Capture the cell that displays the provided text and extract its [x, y] central coordinate. 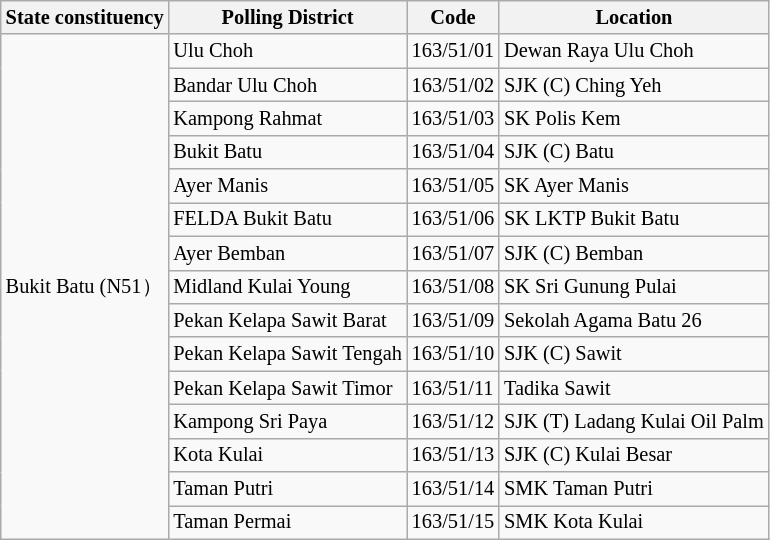
163/51/04 [453, 152]
163/51/15 [453, 522]
163/51/07 [453, 253]
Bukit Batu (N51） [85, 286]
State constituency [85, 17]
SK LKTP Bukit Batu [634, 219]
163/51/12 [453, 421]
Ayer Bemban [287, 253]
FELDA Bukit Batu [287, 219]
163/51/03 [453, 118]
163/51/13 [453, 455]
163/51/10 [453, 354]
Ayer Manis [287, 186]
SJK (T) Ladang Kulai Oil Palm [634, 421]
Pekan Kelapa Sawit Timor [287, 388]
SJK (C) Kulai Besar [634, 455]
Ulu Choh [287, 51]
163/51/11 [453, 388]
SK Polis Kem [634, 118]
Polling District [287, 17]
SMK Taman Putri [634, 489]
SJK (C) Sawit [634, 354]
SMK Kota Kulai [634, 522]
163/51/08 [453, 287]
Taman Putri [287, 489]
Location [634, 17]
Pekan Kelapa Sawit Tengah [287, 354]
163/51/14 [453, 489]
Midland Kulai Young [287, 287]
Kampong Sri Paya [287, 421]
163/51/01 [453, 51]
SJK (C) Ching Yeh [634, 85]
Code [453, 17]
163/51/06 [453, 219]
Taman Permai [287, 522]
163/51/02 [453, 85]
163/51/09 [453, 320]
163/51/05 [453, 186]
SJK (C) Batu [634, 152]
Bukit Batu [287, 152]
Bandar Ulu Choh [287, 85]
Sekolah Agama Batu 26 [634, 320]
SK Sri Gunung Pulai [634, 287]
Tadika Sawit [634, 388]
Kota Kulai [287, 455]
SK Ayer Manis [634, 186]
SJK (C) Bemban [634, 253]
Dewan Raya Ulu Choh [634, 51]
Kampong Rahmat [287, 118]
Pekan Kelapa Sawit Barat [287, 320]
